Scan for the cell matching the given text and deliver its (x, y) coordinate at center. 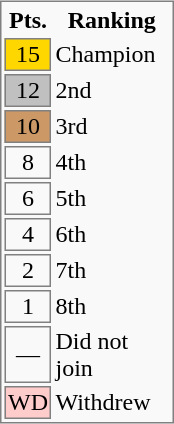
8 (28, 164)
8th (112, 308)
Did not join (112, 356)
Pts. (28, 21)
WD (28, 404)
5th (112, 200)
2 (28, 272)
12 (28, 92)
15 (28, 56)
10 (28, 128)
7th (112, 272)
Withdrew (112, 404)
6th (112, 236)
6 (28, 200)
4 (28, 236)
2nd (112, 92)
1 (28, 308)
3rd (112, 128)
Ranking (112, 21)
Champion (112, 56)
4th (112, 164)
— (28, 356)
